Locate the cell with the specified text and output its [X, Y] center coordinate. 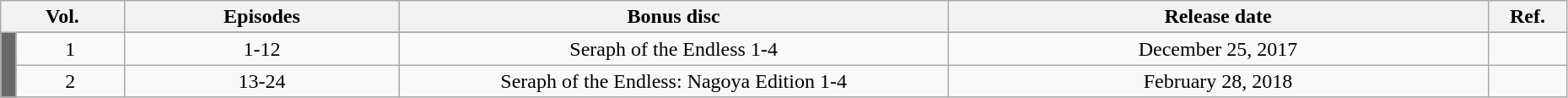
Bonus disc [674, 17]
Episodes [261, 17]
2 [70, 81]
Seraph of the Endless 1-4 [674, 49]
1-12 [261, 49]
Ref. [1528, 17]
February 28, 2018 [1218, 81]
December 25, 2017 [1218, 49]
Vol. [62, 17]
Seraph of the Endless: Nagoya Edition 1-4 [674, 81]
Release date [1218, 17]
1 [70, 49]
13-24 [261, 81]
